Pinpoint the cell where the given text exists, returning its (x, y) midpoint coordinate. 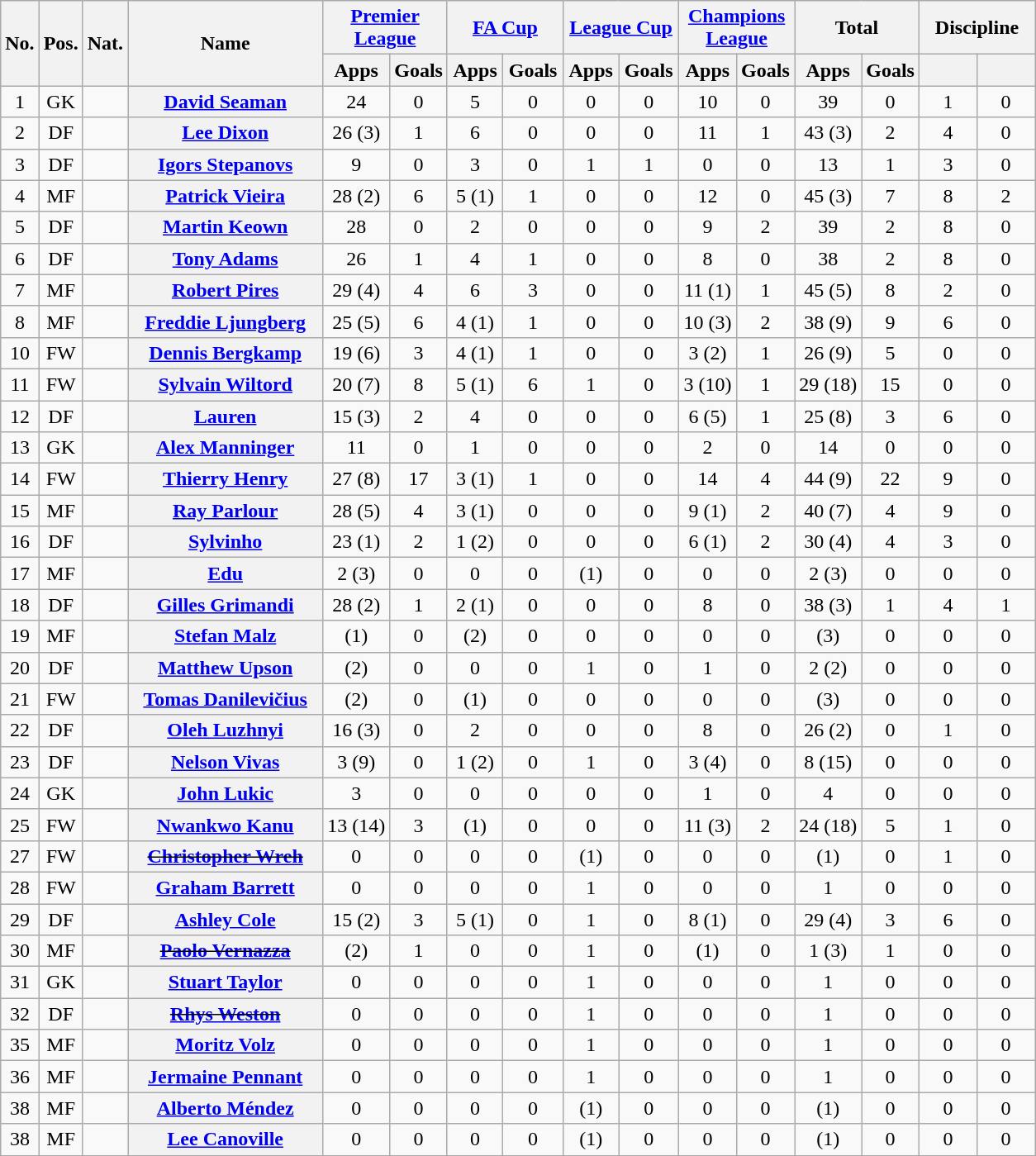
Nwankwo Kanu (226, 825)
Champions League (737, 28)
3 (2) (708, 353)
Jermaine Pennant (226, 1077)
Martin Keown (226, 227)
25 (8) (828, 416)
43 (3) (828, 133)
Freddie Ljungberg (226, 321)
28 (5) (357, 511)
Lee Dixon (226, 133)
Graham Barrett (226, 887)
25 (20, 825)
23 (1) (357, 542)
Robert Pires (226, 290)
16 (20, 542)
26 (357, 259)
30 (20, 951)
Nelson Vivas (226, 762)
13 (14) (357, 825)
36 (20, 1077)
Stuart Taylor (226, 982)
3 (4) (708, 762)
20 (7) (357, 384)
Alberto Méndez (226, 1108)
15 (2) (357, 920)
No. (20, 43)
Christopher Wreh (226, 856)
Igors Stepanovs (226, 164)
16 (3) (357, 730)
Nat. (105, 43)
Alex Manninger (226, 448)
35 (20, 1045)
6 (1) (708, 542)
League Cup (621, 28)
26 (2) (828, 730)
Lauren (226, 416)
18 (20, 605)
Rhys Weston (226, 1014)
30 (4) (828, 542)
8 (1) (708, 920)
Premier League (385, 28)
FA Cup (505, 28)
Matthew Upson (226, 668)
Name (226, 43)
6 (5) (708, 416)
Thierry Henry (226, 479)
Total (858, 28)
3 (10) (708, 384)
2 (2) (828, 668)
David Seaman (226, 102)
20 (20, 668)
26 (9) (828, 353)
45 (5) (828, 290)
Tony Adams (226, 259)
45 (3) (828, 196)
Sylvain Wiltord (226, 384)
11 (3) (708, 825)
38 (9) (828, 321)
29 (18) (828, 384)
15 (3) (357, 416)
26 (3) (357, 133)
John Lukic (226, 793)
32 (20, 1014)
10 (3) (708, 321)
1 (3) (828, 951)
23 (20, 762)
11 (1) (708, 290)
Ashley Cole (226, 920)
Patrick Vieira (226, 196)
Lee Canoville (226, 1139)
29 (20, 920)
44 (9) (828, 479)
31 (20, 982)
19 (20, 636)
Ray Parlour (226, 511)
Oleh Luzhnyi (226, 730)
Sylvinho (226, 542)
24 (18) (828, 825)
19 (6) (357, 353)
21 (20, 699)
2 (1) (474, 605)
Stefan Malz (226, 636)
Dennis Bergkamp (226, 353)
Edu (226, 573)
Paolo Vernazza (226, 951)
25 (5) (357, 321)
27 (20, 856)
Pos. (61, 43)
9 (1) (708, 511)
27 (8) (357, 479)
Discipline (977, 28)
8 (15) (828, 762)
38 (3) (828, 605)
3 (9) (357, 762)
Moritz Volz (226, 1045)
Gilles Grimandi (226, 605)
Tomas Danilevičius (226, 699)
40 (7) (828, 511)
